Search for the cell housing the specified text and yield its [x, y] center coordinate. 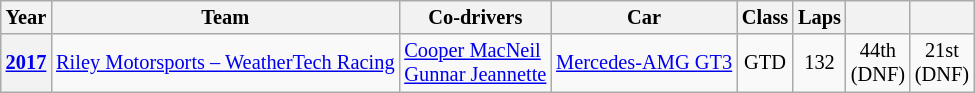
Laps [820, 17]
Mercedes-AMG GT3 [644, 63]
Class [765, 17]
44th(DNF) [878, 63]
Cooper MacNeil Gunnar Jeannette [475, 63]
Co-drivers [475, 17]
Riley Motorsports – WeatherTech Racing [225, 63]
132 [820, 63]
Year [26, 17]
2017 [26, 63]
Car [644, 17]
GTD [765, 63]
Team [225, 17]
21st(DNF) [942, 63]
